For the text-containing cell, return its midpoint in [X, Y] coordinate format. 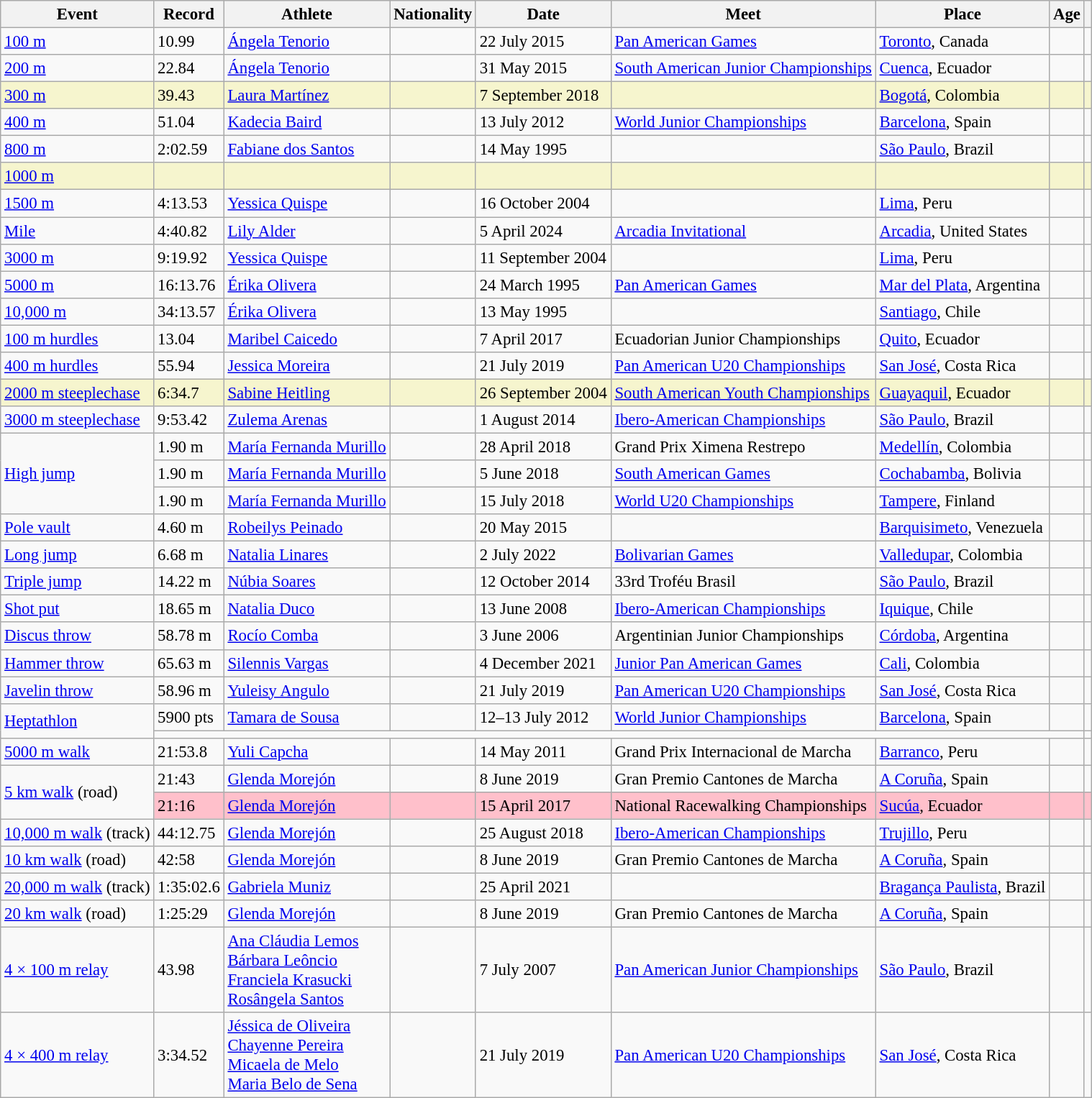
21:43 [188, 779]
Lily Alder [306, 231]
5 June 2018 [543, 474]
16 October 2004 [543, 203]
20,000 m walk (track) [78, 887]
Hammer throw [78, 663]
100 m hurdles [78, 339]
Santiago, Chile [963, 311]
7 April 2017 [543, 339]
Núbia Soares [306, 582]
1:25:29 [188, 914]
13 May 1995 [543, 311]
Nationality [433, 14]
2000 m steeplechase [78, 393]
Laura Martínez [306, 96]
Quito, Ecuador [963, 339]
5000 m walk [78, 752]
1000 m [78, 176]
1 August 2014 [543, 420]
Junior Pan American Games [743, 663]
4 × 100 m relay [78, 971]
Yuleisy Angulo [306, 690]
Medellín, Colombia [963, 447]
Arcadia, United States [963, 231]
Gabriela Muniz [306, 887]
3000 m [78, 257]
58.78 m [188, 636]
Sabine Heitling [306, 393]
Córdoba, Argentina [963, 636]
2 July 2022 [543, 555]
7 July 2007 [543, 971]
Age [1068, 14]
24 March 1995 [543, 285]
33rd Troféu Brasil [743, 582]
16:13.76 [188, 285]
5000 m [78, 285]
National Racewalking Championships [743, 806]
22.84 [188, 68]
High jump [78, 473]
Date [543, 14]
4.60 m [188, 528]
Javelin throw [78, 690]
15 July 2018 [543, 501]
800 m [78, 150]
Bogotá, Colombia [963, 96]
400 m hurdles [78, 366]
World U20 Championships [743, 501]
20 km walk (road) [78, 914]
Iquique, Chile [963, 609]
400 m [78, 122]
South American Youth Championships [743, 393]
9:19.92 [188, 257]
39.43 [188, 96]
28 April 2018 [543, 447]
Heptathlon [78, 720]
5 km walk (road) [78, 792]
South American Junior Championships [743, 68]
Toronto, Canada [963, 42]
18.65 m [188, 609]
Bragança Paulista, Brazil [963, 887]
58.96 m [188, 690]
26 September 2004 [543, 393]
10 km walk (road) [78, 860]
Tamara de Sousa [306, 717]
Athlete [306, 14]
Ecuadorian Junior Championships [743, 339]
14 May 1995 [543, 150]
3000 m steeplechase [78, 420]
14 May 2011 [543, 752]
6:34.7 [188, 393]
21:16 [188, 806]
Grand Prix Ximena Restrepo [743, 447]
Argentinian Junior Championships [743, 636]
Jéssica de OliveiraChayenne PereiraMicaela de MeloMaria Belo de Sena [306, 1056]
Ana Cláudia LemosBárbara LeôncioFranciela KrasuckiRosângela Santos [306, 971]
Yuli Capcha [306, 752]
Place [963, 14]
Guayaquil, Ecuador [963, 393]
Bolivarian Games [743, 555]
10,000 m walk (track) [78, 833]
25 August 2018 [543, 833]
42:58 [188, 860]
14.22 m [188, 582]
Meet [743, 14]
2:02.59 [188, 150]
4:40.82 [188, 231]
31 May 2015 [543, 68]
Natalia Linares [306, 555]
4:13.53 [188, 203]
3 June 2006 [543, 636]
13.04 [188, 339]
44:12.75 [188, 833]
4 December 2021 [543, 663]
Tampere, Finland [963, 501]
Grand Prix Internacional de Marcha [743, 752]
Record [188, 14]
15 April 2017 [543, 806]
Valledupar, Colombia [963, 555]
10.99 [188, 42]
Robeilys Peinado [306, 528]
Sucúa, Ecuador [963, 806]
Mile [78, 231]
Zulema Arenas [306, 420]
Arcadia Invitational [743, 231]
1500 m [78, 203]
Jessica Moreira [306, 366]
200 m [78, 68]
9:53.42 [188, 420]
Natalia Duco [306, 609]
12–13 July 2012 [543, 717]
Barquisimeto, Venezuela [963, 528]
65.63 m [188, 663]
Cochabamba, Bolivia [963, 474]
12 October 2014 [543, 582]
Pan American Junior Championships [743, 971]
Rocío Comba [306, 636]
Pole vault [78, 528]
5 April 2024 [543, 231]
3:34.52 [188, 1056]
300 m [78, 96]
South American Games [743, 474]
Kadecia Baird [306, 122]
10,000 m [78, 311]
1:35:02.6 [188, 887]
Maribel Caicedo [306, 339]
21:53.8 [188, 752]
Barranco, Peru [963, 752]
Silennis Vargas [306, 663]
5900 pts [188, 717]
Event [78, 14]
100 m [78, 42]
Trujillo, Peru [963, 833]
55.94 [188, 366]
Discus throw [78, 636]
Shot put [78, 609]
34:13.57 [188, 311]
20 May 2015 [543, 528]
Triple jump [78, 582]
Mar del Plata, Argentina [963, 285]
13 June 2008 [543, 609]
51.04 [188, 122]
7 September 2018 [543, 96]
11 September 2004 [543, 257]
25 April 2021 [543, 887]
Cuenca, Ecuador [963, 68]
6.68 m [188, 555]
Cali, Colombia [963, 663]
4 × 400 m relay [78, 1056]
22 July 2015 [543, 42]
43.98 [188, 971]
Long jump [78, 555]
Fabiane dos Santos [306, 150]
13 July 2012 [543, 122]
